From the cell containing the given text, extract its center point as [x, y] coordinate. 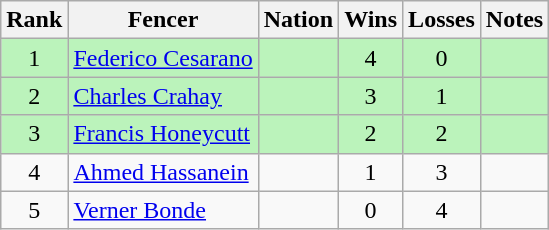
Charles Crahay [163, 96]
Losses [442, 20]
Rank [34, 20]
Verner Bonde [163, 210]
Francis Honeycutt [163, 134]
Notes [514, 20]
Federico Cesarano [163, 58]
Ahmed Hassanein [163, 172]
Nation [298, 20]
5 [34, 210]
Fencer [163, 20]
Wins [371, 20]
